Scan for the cell matching the given text and deliver its [x, y] coordinate at center. 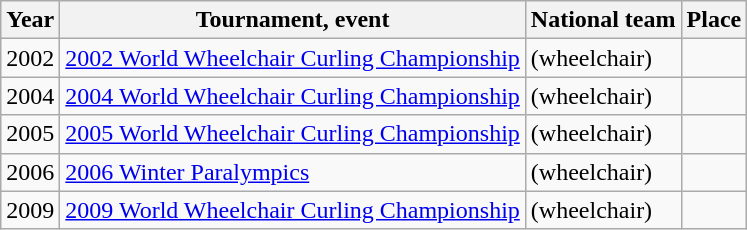
2002 [30, 58]
2002 World Wheelchair Curling Championship [293, 58]
Year [30, 20]
2005 World Wheelchair Curling Championship [293, 134]
2009 World Wheelchair Curling Championship [293, 210]
2004 [30, 96]
Place [714, 20]
2005 [30, 134]
2009 [30, 210]
2006 Winter Paralympics [293, 172]
2006 [30, 172]
Tournament, event [293, 20]
National team [603, 20]
2004 World Wheelchair Curling Championship [293, 96]
